Detect which cell encompasses the target text, then output its (x, y) center coordinate. 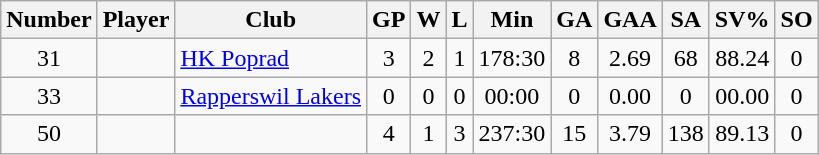
00.00 (742, 96)
SO (796, 20)
GAA (630, 20)
88.24 (742, 58)
0.00 (630, 96)
138 (686, 134)
178:30 (512, 58)
89.13 (742, 134)
Player (136, 20)
33 (49, 96)
SA (686, 20)
SV% (742, 20)
Rapperswil Lakers (271, 96)
50 (49, 134)
8 (574, 58)
L (460, 20)
W (428, 20)
HK Poprad (271, 58)
15 (574, 134)
237:30 (512, 134)
Club (271, 20)
GA (574, 20)
Number (49, 20)
2 (428, 58)
3.79 (630, 134)
31 (49, 58)
Min (512, 20)
GP (389, 20)
2.69 (630, 58)
00:00 (512, 96)
4 (389, 134)
68 (686, 58)
